Pinpoint the cell where the given text exists, returning its (X, Y) midpoint coordinate. 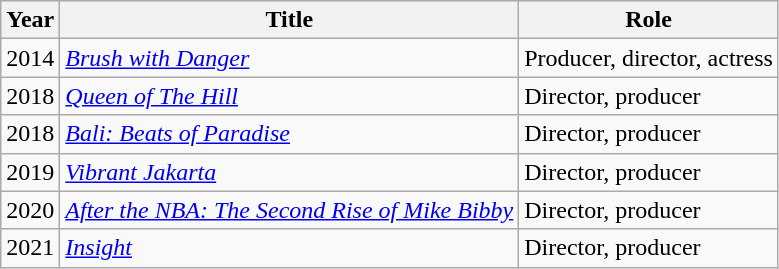
Producer, director, actress (649, 58)
Vibrant Jakarta (290, 172)
2014 (30, 58)
Title (290, 20)
After the NBA: The Second Rise of Mike Bibby (290, 210)
Queen of The Hill (290, 96)
Bali: Beats of Paradise (290, 134)
Insight (290, 248)
Year (30, 20)
Brush with Danger (290, 58)
2021 (30, 248)
2019 (30, 172)
Role (649, 20)
2020 (30, 210)
